Extract the (X, Y) coordinate from the center of the cell holding the provided text.  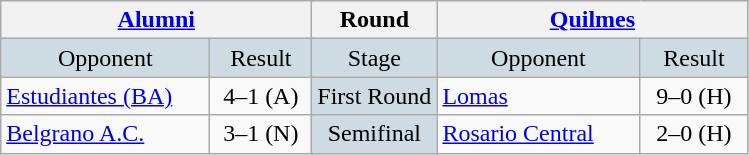
First Round (374, 96)
3–1 (N) (261, 134)
Round (374, 20)
Belgrano A.C. (106, 134)
4–1 (A) (261, 96)
Stage (374, 58)
Estudiantes (BA) (106, 96)
9–0 (H) (694, 96)
Alumni (156, 20)
Rosario Central (538, 134)
Lomas (538, 96)
Quilmes (592, 20)
2–0 (H) (694, 134)
Semifinal (374, 134)
